Output the (x, y) coordinate of the center of the cell containing the given text.  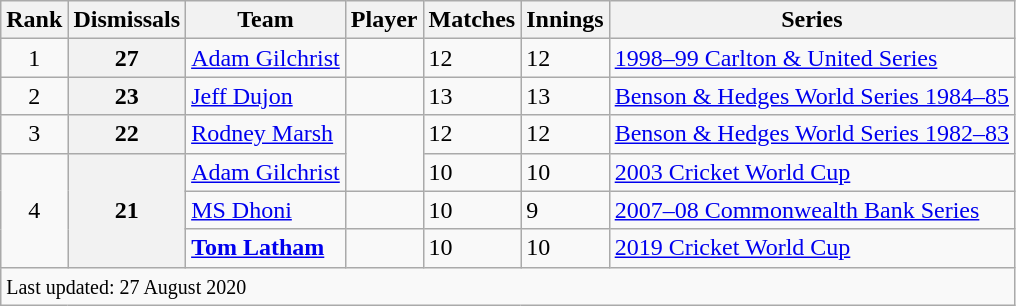
Innings (565, 20)
Last updated: 27 August 2020 (508, 286)
22 (127, 134)
27 (127, 58)
21 (127, 210)
4 (34, 210)
Benson & Hedges World Series 1984–85 (812, 96)
Benson & Hedges World Series 1982–83 (812, 134)
1998–99 Carlton & United Series (812, 58)
Jeff Dujon (266, 96)
2007–08 Commonwealth Bank Series (812, 210)
3 (34, 134)
Tom Latham (266, 248)
Rank (34, 20)
9 (565, 210)
Player (384, 20)
Team (266, 20)
Matches (472, 20)
2003 Cricket World Cup (812, 172)
MS Dhoni (266, 210)
23 (127, 96)
Rodney Marsh (266, 134)
2019 Cricket World Cup (812, 248)
1 (34, 58)
Dismissals (127, 20)
2 (34, 96)
Series (812, 20)
